Provide the (x, y) coordinate of the cell's center where the given text is located.  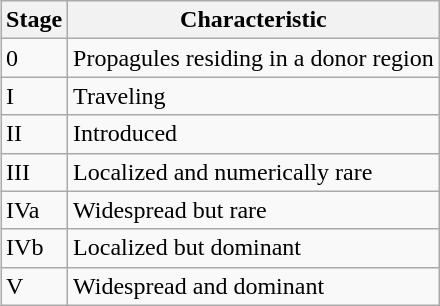
0 (34, 58)
Characteristic (254, 20)
Localized but dominant (254, 248)
Stage (34, 20)
Traveling (254, 96)
III (34, 172)
Introduced (254, 134)
Localized and numerically rare (254, 172)
IVa (34, 210)
II (34, 134)
Widespread and dominant (254, 286)
Propagules residing in a donor region (254, 58)
V (34, 286)
Widespread but rare (254, 210)
IVb (34, 248)
I (34, 96)
